Output the [x, y] coordinate of the center of the cell containing the given text.  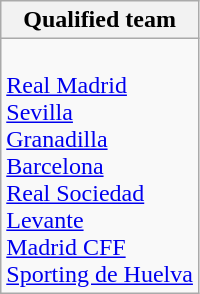
Real Madrid Sevilla Granadilla Barcelona Real Sociedad Levante Madrid CFF Sporting de Huelva [100, 166]
Qualified team [100, 20]
